Extract the (X, Y) coordinate from the center of the cell holding the provided text.  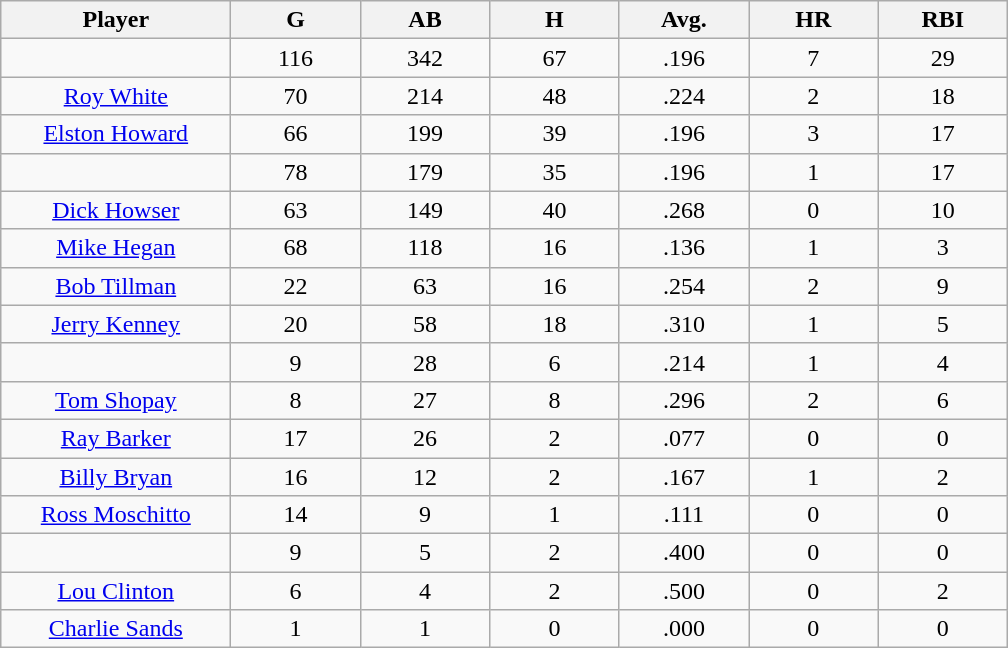
.400 (684, 553)
40 (554, 210)
26 (424, 438)
68 (296, 248)
10 (942, 210)
58 (424, 324)
67 (554, 58)
29 (942, 58)
AB (424, 20)
Elston Howard (116, 134)
Bob Tillman (116, 286)
.224 (684, 96)
Tom Shopay (116, 400)
39 (554, 134)
28 (424, 362)
.214 (684, 362)
Ross Moschitto (116, 515)
.000 (684, 629)
HR (814, 20)
70 (296, 96)
78 (296, 172)
Avg. (684, 20)
Lou Clinton (116, 591)
Mike Hegan (116, 248)
.111 (684, 515)
Billy Bryan (116, 477)
149 (424, 210)
20 (296, 324)
.310 (684, 324)
199 (424, 134)
118 (424, 248)
Jerry Kenney (116, 324)
Ray Barker (116, 438)
35 (554, 172)
.268 (684, 210)
Player (116, 20)
14 (296, 515)
179 (424, 172)
48 (554, 96)
Charlie Sands (116, 629)
Dick Howser (116, 210)
66 (296, 134)
H (554, 20)
.500 (684, 591)
.077 (684, 438)
.254 (684, 286)
Roy White (116, 96)
.136 (684, 248)
22 (296, 286)
116 (296, 58)
27 (424, 400)
342 (424, 58)
7 (814, 58)
214 (424, 96)
G (296, 20)
.167 (684, 477)
RBI (942, 20)
.296 (684, 400)
12 (424, 477)
